Pinpoint the cell where the given text exists, returning its (x, y) midpoint coordinate. 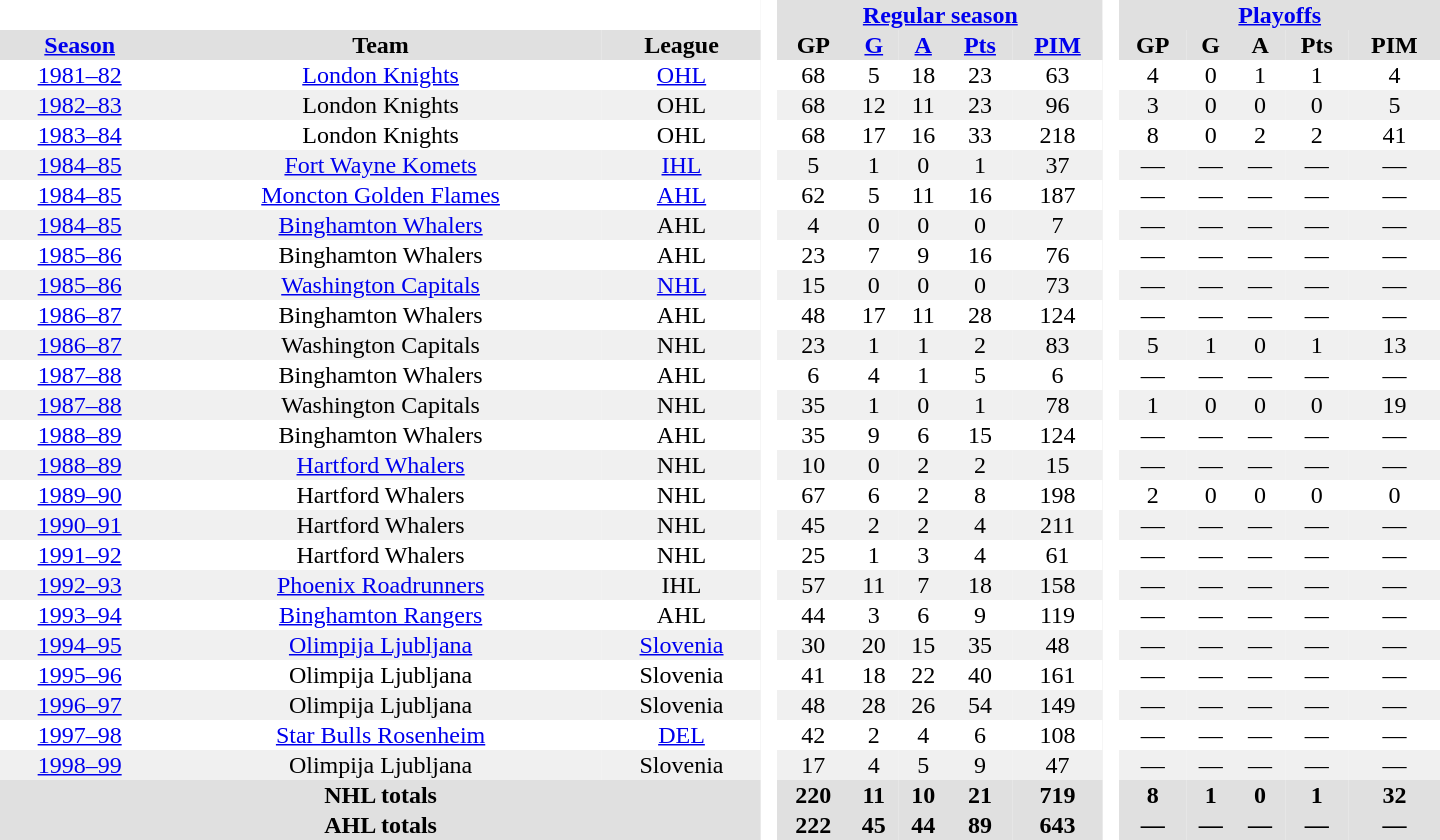
Season (80, 45)
32 (1394, 795)
54 (980, 705)
Phoenix Roadrunners (380, 585)
AHL totals (380, 825)
149 (1058, 705)
218 (1058, 135)
League (682, 45)
78 (1058, 405)
67 (814, 495)
83 (1058, 345)
89 (980, 825)
DEL (682, 735)
1997–98 (80, 735)
1981–82 (80, 75)
1992–93 (80, 585)
96 (1058, 105)
37 (1058, 165)
158 (1058, 585)
1990–91 (80, 525)
Binghamton Rangers (380, 615)
40 (980, 675)
19 (1394, 405)
76 (1058, 255)
198 (1058, 495)
20 (874, 645)
1996–97 (80, 705)
187 (1058, 195)
Regular season (940, 15)
643 (1058, 825)
33 (980, 135)
13 (1394, 345)
Star Bulls Rosenheim (380, 735)
NHL totals (380, 795)
1995–96 (80, 675)
61 (1058, 555)
Moncton Golden Flames (380, 195)
73 (1058, 285)
1991–92 (80, 555)
1989–90 (80, 495)
220 (814, 795)
119 (1058, 615)
1998–99 (80, 765)
1994–95 (80, 645)
211 (1058, 525)
12 (874, 105)
22 (922, 675)
30 (814, 645)
Fort Wayne Komets (380, 165)
Playoffs (1280, 15)
1983–84 (80, 135)
26 (922, 705)
42 (814, 735)
57 (814, 585)
719 (1058, 795)
161 (1058, 675)
1982–83 (80, 105)
1993–94 (80, 615)
62 (814, 195)
21 (980, 795)
63 (1058, 75)
Team (380, 45)
47 (1058, 765)
222 (814, 825)
25 (814, 555)
108 (1058, 735)
